From the cell containing the given text, extract its center point as (x, y) coordinate. 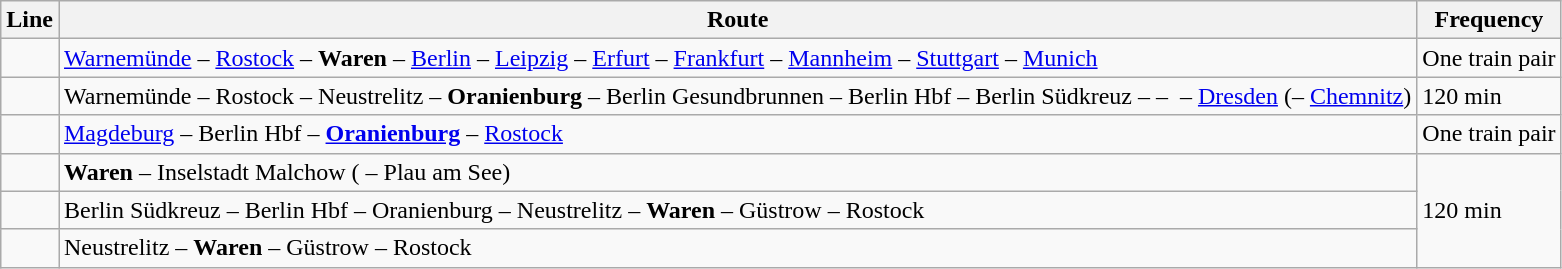
Neustrelitz – Waren – Güstrow – Rostock (737, 248)
Magdeburg – Berlin Hbf – Oranienburg – Rostock (737, 134)
Warnemünde – Rostock – Waren – Berlin – Leipzig – Erfurt – Frankfurt – Mannheim – Stuttgart – Munich (737, 58)
Waren – Inselstadt Malchow ( – Plau am See) (737, 172)
Route (737, 20)
Warnemünde – Rostock – Neustrelitz – Oranienburg – Berlin Gesundbrunnen – Berlin Hbf – Berlin Südkreuz – – – Dresden (– Chemnitz) (737, 96)
Line (30, 20)
Frequency (1489, 20)
Berlin Südkreuz – Berlin Hbf – Oranienburg – Neustrelitz – Waren – Güstrow – Rostock (737, 210)
